Detect which cell encompasses the target text, then output its [x, y] center coordinate. 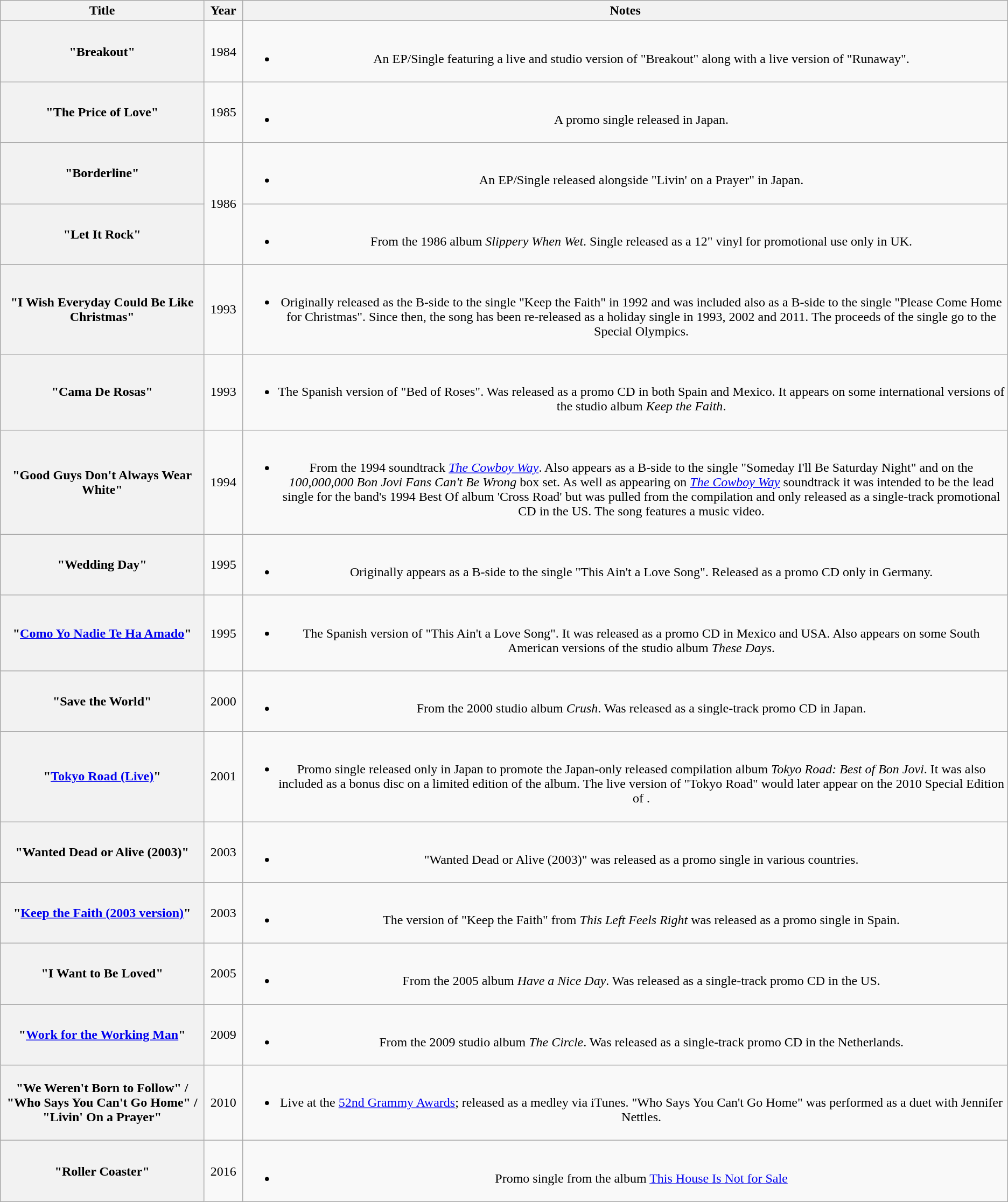
"Wanted Dead or Alive (2003)" [102, 852]
"Roller Coaster" [102, 1171]
1985 [223, 112]
"Wedding Day" [102, 564]
2016 [223, 1171]
1994 [223, 482]
"Breakout" [102, 52]
1986 [223, 204]
"Como Yo Nadie Te Ha Amado" [102, 633]
From the 2000 studio album Crush. Was released as a single-track promo CD in Japan. [625, 701]
Notes [625, 11]
2010 [223, 1103]
A promo single released in Japan. [625, 112]
From the 2009 studio album The Circle. Was released as a single-track promo CD in the Netherlands. [625, 1035]
From the 1986 album Slippery When Wet. Single released as a 12" vinyl for promotional use only in UK. [625, 234]
2009 [223, 1035]
"Keep the Faith (2003 version)" [102, 913]
"We Weren't Born to Follow" / "Who Says You Can't Go Home" / "Livin' On a Prayer" [102, 1103]
An EP/Single featuring a live and studio version of "Breakout" along with a live version of "Runaway". [625, 52]
2001 [223, 777]
"Borderline" [102, 173]
Originally appears as a B-side to the single "This Ain't a Love Song". Released as a promo CD only in Germany. [625, 564]
2005 [223, 974]
"Tokyo Road (Live)" [102, 777]
Year [223, 11]
"I Want to Be Loved" [102, 974]
Promo single from the album This House Is Not for Sale [625, 1171]
"Work for the Working Man" [102, 1035]
Live at the 52nd Grammy Awards; released as a medley via iTunes. "Who Says You Can't Go Home" was performed as a duet with Jennifer Nettles. [625, 1103]
"I Wish Everyday Could Be Like Christmas" [102, 309]
"The Price of Love" [102, 112]
An EP/Single released alongside "Livin' on a Prayer" in Japan. [625, 173]
"Cama De Rosas" [102, 392]
"Wanted Dead or Alive (2003)" was released as a promo single in various countries. [625, 852]
2000 [223, 701]
The version of "Keep the Faith" from This Left Feels Right was released as a promo single in Spain. [625, 913]
"Let It Rock" [102, 234]
"Good Guys Don't Always Wear White" [102, 482]
1984 [223, 52]
From the 2005 album Have a Nice Day. Was released as a single-track promo CD in the US. [625, 974]
"Save the World" [102, 701]
Title [102, 11]
